Provide the [X, Y] coordinate of the cell's center where the given text is located.  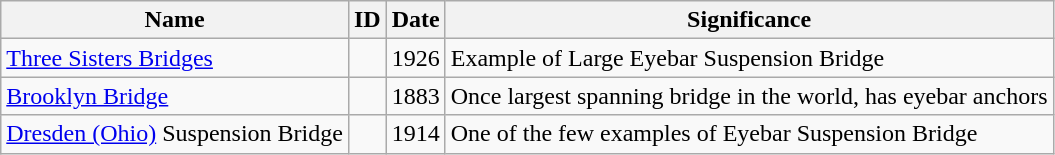
1926 [416, 58]
One of the few examples of Eyebar Suspension Bridge [749, 134]
Three Sisters Bridges [175, 58]
ID [367, 20]
Name [175, 20]
Significance [749, 20]
Dresden (Ohio) Suspension Bridge [175, 134]
Date [416, 20]
Example of Large Eyebar Suspension Bridge [749, 58]
Once largest spanning bridge in the world, has eyebar anchors [749, 96]
1883 [416, 96]
Brooklyn Bridge [175, 96]
1914 [416, 134]
